Find where the given text appears and provide that cell's center as [x, y] coordinate. 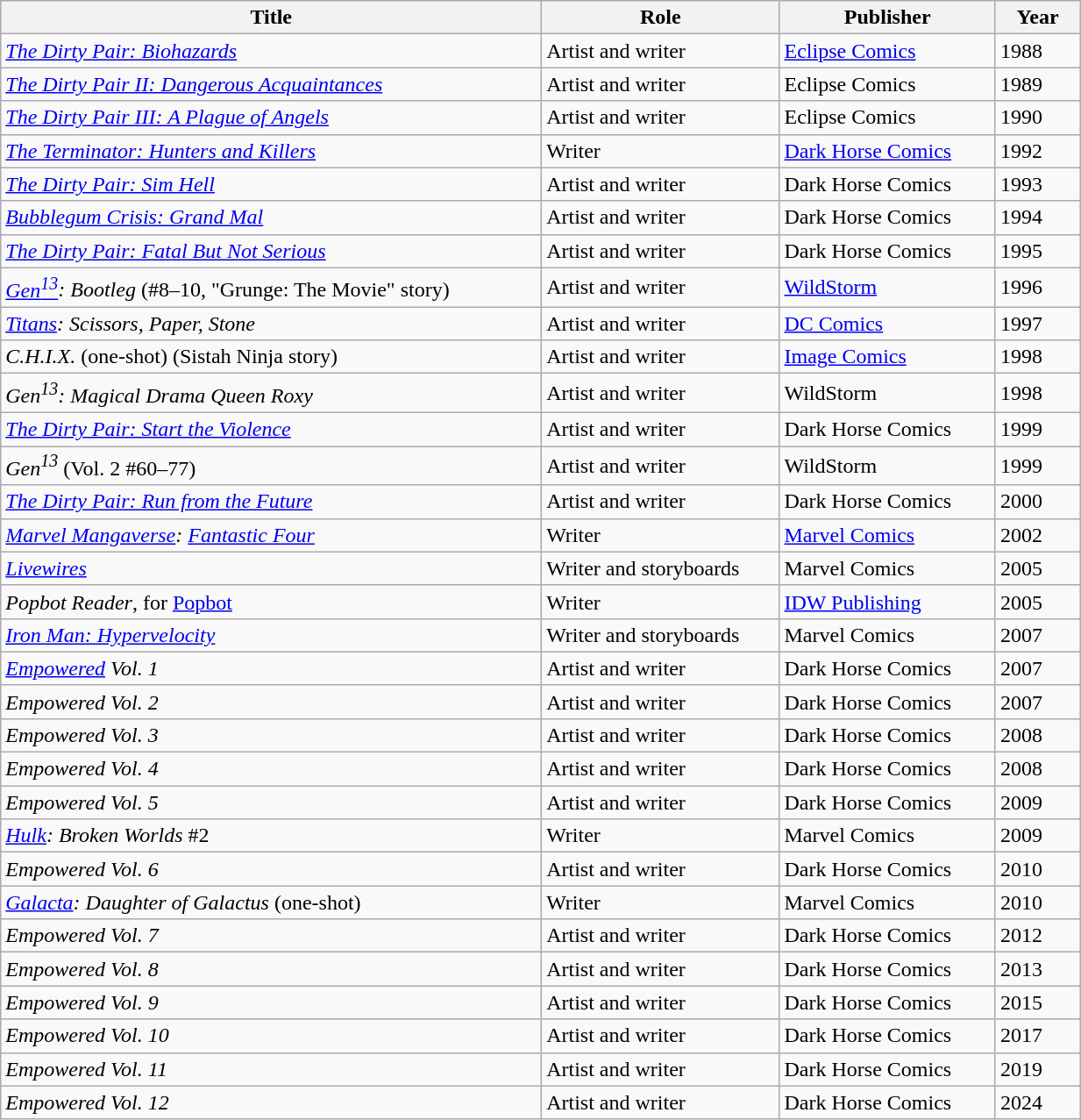
Gen13: Bootleg (#8–10, "Grunge: The Movie" story) [272, 288]
2002 [1037, 535]
2012 [1037, 936]
Role [661, 18]
Popbot Reader, for Popbot [272, 602]
DC Comics [887, 324]
Empowered Vol. 3 [272, 736]
1989 [1037, 84]
Titans: Scissors, Paper, Stone [272, 324]
Empowered Vol. 12 [272, 1102]
Galacta: Daughter of Galactus (one-shot) [272, 902]
The Dirty Pair: Run from the Future [272, 502]
IDW Publishing [887, 602]
Empowered Vol. 4 [272, 769]
The Dirty Pair: Fatal But Not Serious [272, 251]
Publisher [887, 18]
2015 [1037, 1002]
1996 [1037, 288]
1993 [1037, 184]
The Dirty Pair III: A Plague of Angels [272, 118]
1995 [1037, 251]
The Dirty Pair: Start the Violence [272, 429]
The Dirty Pair II: Dangerous Acquaintances [272, 84]
Empowered Vol. 1 [272, 668]
Year [1037, 18]
The Terminator: Hunters and Killers [272, 151]
Livewires [272, 568]
1988 [1037, 51]
2017 [1037, 1036]
2013 [1037, 969]
1992 [1037, 151]
2000 [1037, 502]
1997 [1037, 324]
The Dirty Pair: Biohazards [272, 51]
Hulk: Broken Worlds #2 [272, 836]
Empowered Vol. 11 [272, 1069]
The Dirty Pair: Sim Hell [272, 184]
Image Comics [887, 357]
1994 [1037, 218]
Gen13: Magical Drama Queen Roxy [272, 393]
Bubblegum Crisis: Grand Mal [272, 218]
1990 [1037, 118]
Empowered Vol. 7 [272, 936]
2024 [1037, 1102]
C.H.I.X. (one-shot) (Sistah Ninja story) [272, 357]
Iron Man: Hypervelocity [272, 635]
Title [272, 18]
Empowered Vol. 8 [272, 969]
Empowered Vol. 10 [272, 1036]
Empowered Vol. 6 [272, 869]
Marvel Mangaverse: Fantastic Four [272, 535]
Gen13 (Vol. 2 #60–77) [272, 467]
2019 [1037, 1069]
Empowered Vol. 2 [272, 702]
Empowered Vol. 9 [272, 1002]
Empowered Vol. 5 [272, 803]
